Return the (X, Y) coordinate for the center point of the cell that contains the specified text.  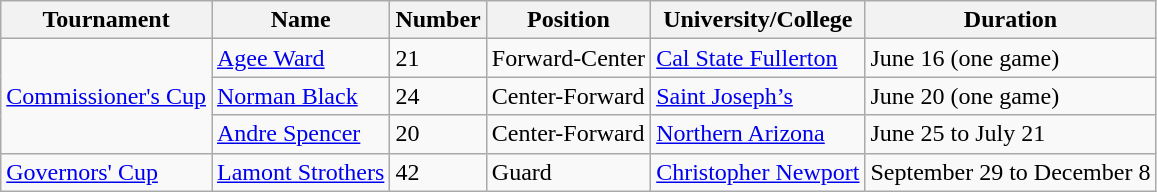
Number (438, 20)
Forward-Center (568, 58)
June 16 (one game) (1010, 58)
Guard (568, 172)
Northern Arizona (758, 134)
University/College (758, 20)
20 (438, 134)
Norman Black (301, 96)
Cal State Fullerton (758, 58)
Name (301, 20)
Commissioner's Cup (106, 96)
September 29 to December 8 (1010, 172)
Andre Spencer (301, 134)
Agee Ward (301, 58)
June 25 to July 21 (1010, 134)
June 20 (one game) (1010, 96)
Tournament (106, 20)
Saint Joseph’s (758, 96)
Governors' Cup (106, 172)
Position (568, 20)
Duration (1010, 20)
Lamont Strothers (301, 172)
Christopher Newport (758, 172)
21 (438, 58)
42 (438, 172)
24 (438, 96)
